Detect which cell encompasses the target text, then output its (x, y) center coordinate. 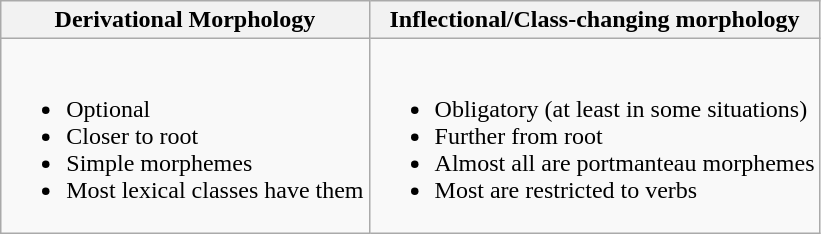
Obligatory (at least in some situations)Further from rootAlmost all are portmanteau morphemesMost are restricted to verbs (594, 136)
Inflectional/Class-changing morphology (594, 20)
OptionalCloser to rootSimple morphemesMost lexical classes have them (185, 136)
Derivational Morphology (185, 20)
